Determine the [X, Y] coordinate at the center of the cell enclosing the given text.  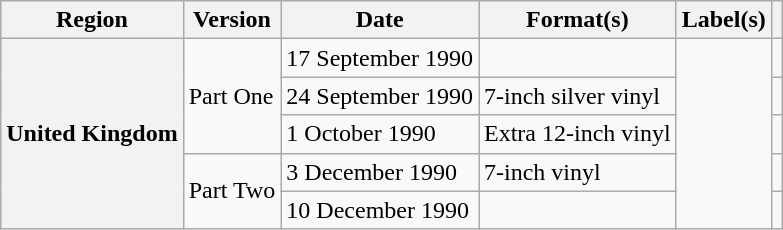
Date [380, 20]
3 December 1990 [380, 172]
1 October 1990 [380, 134]
17 September 1990 [380, 58]
7-inch vinyl [577, 172]
United Kingdom [92, 134]
Region [92, 20]
10 December 1990 [380, 210]
7-inch silver vinyl [577, 96]
Version [232, 20]
Extra 12-inch vinyl [577, 134]
Format(s) [577, 20]
Label(s) [724, 20]
24 September 1990 [380, 96]
Part Two [232, 191]
Part One [232, 96]
